Output the [x, y] coordinate of the center of the cell containing the given text.  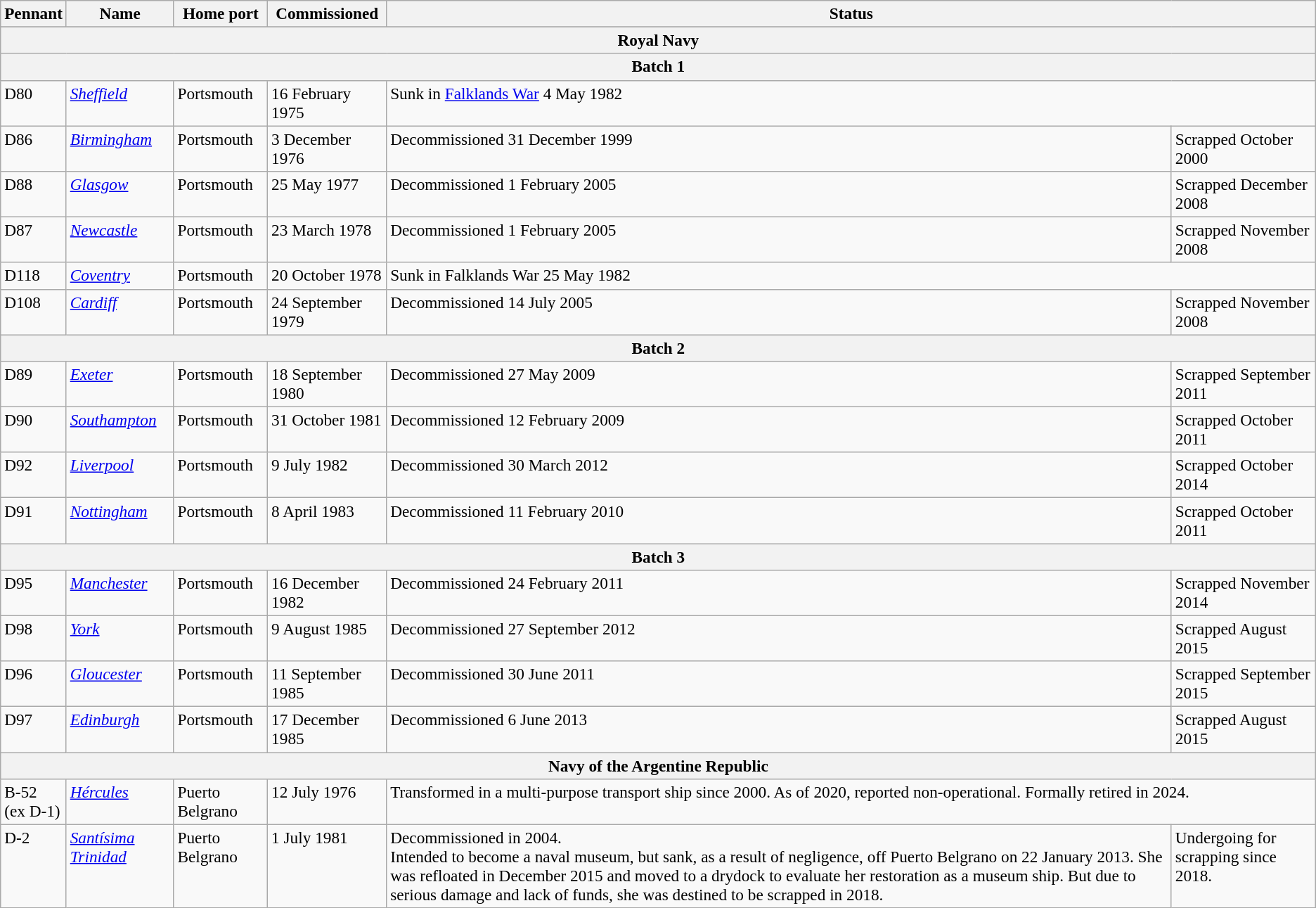
D95 [34, 592]
16 December 1982 [328, 592]
Decommissioned 12 February 2009 [779, 429]
Decommissioned 6 June 2013 [779, 729]
Decommissioned 30 June 2011 [779, 684]
York [120, 639]
D97 [34, 729]
Decommissioned 11 February 2010 [779, 520]
Decommissioned 24 February 2011 [779, 592]
Scrapped November 2014 [1244, 592]
12 July 1976 [328, 802]
1 July 1981 [328, 867]
Home port [221, 13]
23 March 1978 [328, 239]
D-2 [34, 867]
Batch 1 [658, 67]
Undergoing for scrapping since 2018. [1244, 867]
Scrapped September 2011 [1244, 384]
Edinburgh [120, 729]
9 July 1982 [328, 475]
18 September 1980 [328, 384]
Royal Navy [658, 40]
Hércules [120, 802]
24 September 1979 [328, 312]
Scrapped September 2015 [1244, 684]
D118 [34, 276]
Decommissioned 31 December 1999 [779, 148]
Santísima Trinidad [120, 867]
D98 [34, 639]
D80 [34, 103]
Status [851, 13]
Nottingham [120, 520]
Scrapped December 2008 [1244, 194]
Newcastle [120, 239]
Southampton [120, 429]
Scrapped October 2000 [1244, 148]
Decommissioned 27 September 2012 [779, 639]
25 May 1977 [328, 194]
Liverpool [120, 475]
20 October 1978 [328, 276]
Batch 2 [658, 347]
D92 [34, 475]
B-52 (ex D-1) [34, 802]
Glasgow [120, 194]
Navy of the Argentine Republic [658, 765]
D89 [34, 384]
16 February 1975 [328, 103]
D86 [34, 148]
D87 [34, 239]
Pennant [34, 13]
D88 [34, 194]
Sheffield [120, 103]
Gloucester [120, 684]
Manchester [120, 592]
11 September 1985 [328, 684]
D91 [34, 520]
D90 [34, 429]
Scrapped October 2014 [1244, 475]
17 December 1985 [328, 729]
Transformed in a multi-purpose transport ship since 2000. As of 2020, reported non-operational. Formally retired in 2024. [851, 802]
Batch 3 [658, 556]
8 April 1983 [328, 520]
Commissioned [328, 13]
31 October 1981 [328, 429]
Cardiff [120, 312]
Sunk in Falklands War 4 May 1982 [851, 103]
Exeter [120, 384]
Name [120, 13]
Decommissioned 14 July 2005 [779, 312]
Coventry [120, 276]
Decommissioned 27 May 2009 [779, 384]
Birmingham [120, 148]
3 December 1976 [328, 148]
D96 [34, 684]
Sunk in Falklands War 25 May 1982 [851, 276]
D108 [34, 312]
Decommissioned 30 March 2012 [779, 475]
9 August 1985 [328, 639]
